Search for the cell housing the specified text and yield its [x, y] center coordinate. 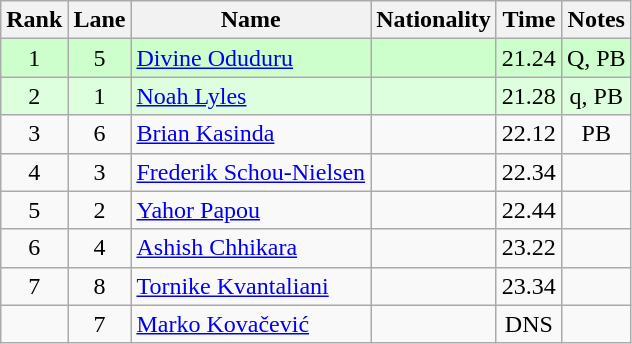
8 [100, 286]
23.34 [528, 286]
21.28 [528, 96]
q, PB [596, 96]
Yahor Papou [251, 210]
22.12 [528, 134]
Nationality [434, 20]
PB [596, 134]
DNS [528, 324]
21.24 [528, 58]
Frederik Schou-Nielsen [251, 172]
Noah Lyles [251, 96]
Q, PB [596, 58]
Notes [596, 20]
23.22 [528, 248]
Brian Kasinda [251, 134]
22.34 [528, 172]
Marko Kovačević [251, 324]
Name [251, 20]
22.44 [528, 210]
Divine Oduduru [251, 58]
Rank [34, 20]
Ashish Chhikara [251, 248]
Time [528, 20]
Tornike Kvantaliani [251, 286]
Lane [100, 20]
